Pinpoint the cell where the given text exists, returning its (x, y) midpoint coordinate. 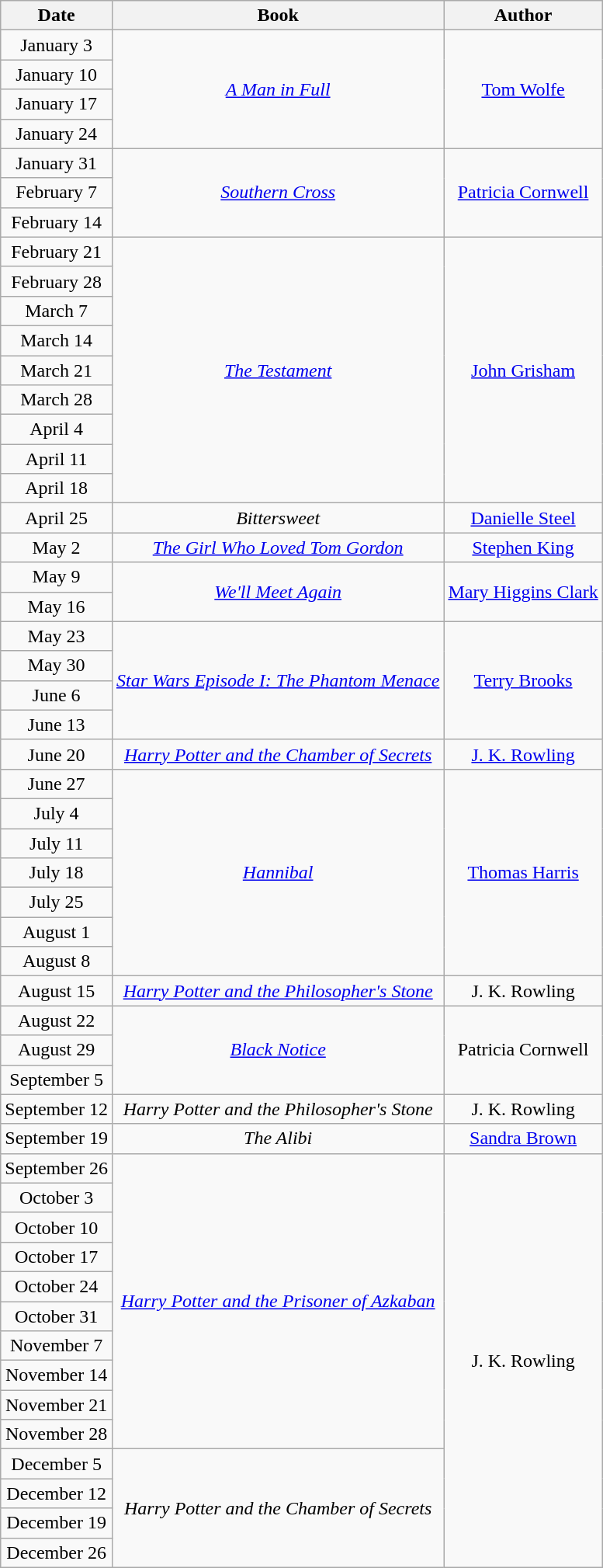
September 5 (57, 1080)
July 18 (57, 873)
Bittersweet (278, 518)
November 14 (57, 1375)
July 11 (57, 843)
Southern Cross (278, 193)
Stephen King (523, 548)
October 24 (57, 1286)
A Man in Full (278, 89)
July 4 (57, 813)
Book (278, 16)
Hannibal (278, 872)
September 19 (57, 1139)
May 2 (57, 548)
February 14 (57, 222)
April 18 (57, 488)
August 1 (57, 932)
February 28 (57, 281)
November 7 (57, 1346)
Terry Brooks (523, 680)
December 12 (57, 1493)
Mary Higgins Clark (523, 592)
Black Notice (278, 1050)
October 17 (57, 1257)
November 21 (57, 1405)
August 8 (57, 961)
We'll Meet Again (278, 592)
Star Wars Episode I: The Phantom Menace (278, 680)
September 12 (57, 1109)
The Testament (278, 370)
January 3 (57, 45)
December 5 (57, 1464)
March 21 (57, 370)
April 4 (57, 429)
August 22 (57, 1020)
June 6 (57, 695)
May 16 (57, 607)
May 9 (57, 577)
June 13 (57, 725)
August 29 (57, 1050)
June 27 (57, 784)
October 3 (57, 1198)
March 7 (57, 311)
January 17 (57, 104)
March 28 (57, 400)
John Grisham (523, 370)
March 14 (57, 340)
April 25 (57, 518)
Date (57, 16)
Author (523, 16)
June 20 (57, 754)
December 26 (57, 1552)
November 28 (57, 1434)
Thomas Harris (523, 872)
May 23 (57, 636)
February 7 (57, 193)
The Girl Who Loved Tom Gordon (278, 548)
Tom Wolfe (523, 89)
Danielle Steel (523, 518)
February 21 (57, 252)
April 11 (57, 459)
January 10 (57, 75)
Harry Potter and the Prisoner of Azkaban (278, 1302)
Sandra Brown (523, 1139)
October 10 (57, 1227)
October 31 (57, 1316)
December 19 (57, 1523)
January 31 (57, 163)
September 26 (57, 1168)
May 30 (57, 666)
January 24 (57, 134)
July 25 (57, 902)
The Alibi (278, 1139)
August 15 (57, 991)
